Determine the (X, Y) coordinate at the center of the cell enclosing the given text.  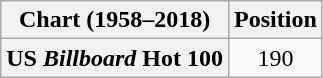
US Billboard Hot 100 (115, 58)
190 (276, 58)
Position (276, 20)
Chart (1958–2018) (115, 20)
